Extract the [X, Y] coordinate from the center of the cell holding the provided text.  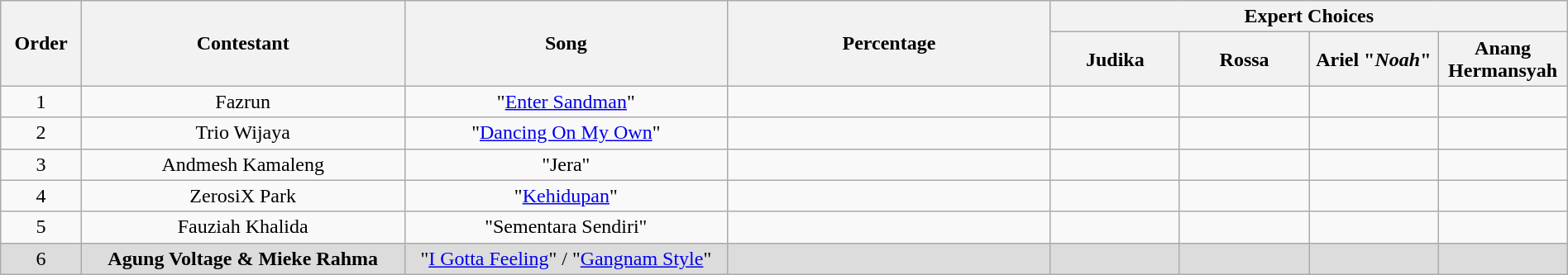
Ariel "Noah" [1374, 59]
"Enter Sandman" [566, 102]
Expert Choices [1308, 17]
Trio Wijaya [243, 133]
"I Gotta Feeling" / "Gangnam Style" [566, 258]
Percentage [890, 43]
Fauziah Khalida [243, 227]
Rossa [1244, 59]
3 [41, 164]
Contestant [243, 43]
"Sementara Sendiri" [566, 227]
5 [41, 227]
Agung Voltage & Mieke Rahma [243, 258]
"Kehidupan" [566, 196]
"Jera" [566, 164]
Song [566, 43]
Judika [1115, 59]
Fazrun [243, 102]
6 [41, 258]
2 [41, 133]
ZerosiX Park [243, 196]
Order [41, 43]
1 [41, 102]
"Dancing On My Own" [566, 133]
Anang Hermansyah [1503, 59]
4 [41, 196]
Andmesh Kamaleng [243, 164]
